For the text-containing cell, return its midpoint in (X, Y) coordinate format. 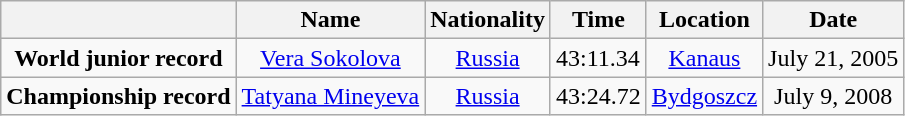
Time (598, 20)
43:24.72 (598, 96)
Championship record (118, 96)
Nationality (488, 20)
43:11.34 (598, 58)
World junior record (118, 58)
Tatyana Mineyeva (330, 96)
Bydgoszcz (704, 96)
July 9, 2008 (834, 96)
July 21, 2005 (834, 58)
Location (704, 20)
Vera Sokolova (330, 58)
Kanaus (704, 58)
Date (834, 20)
Name (330, 20)
